From the cell containing the given text, extract its center point as (X, Y) coordinate. 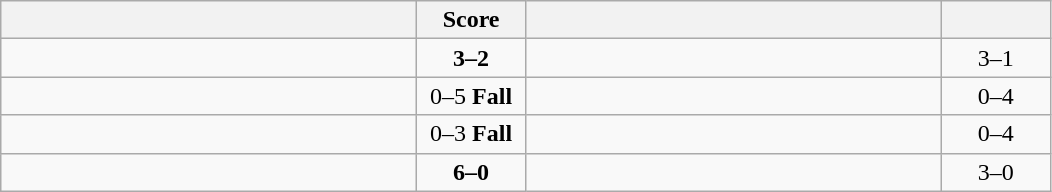
6–0 (472, 172)
0–3 Fall (472, 134)
3–0 (996, 172)
Score (472, 20)
0–5 Fall (472, 96)
3–2 (472, 58)
3–1 (996, 58)
